Locate the cell with the specified text and output its (X, Y) center coordinate. 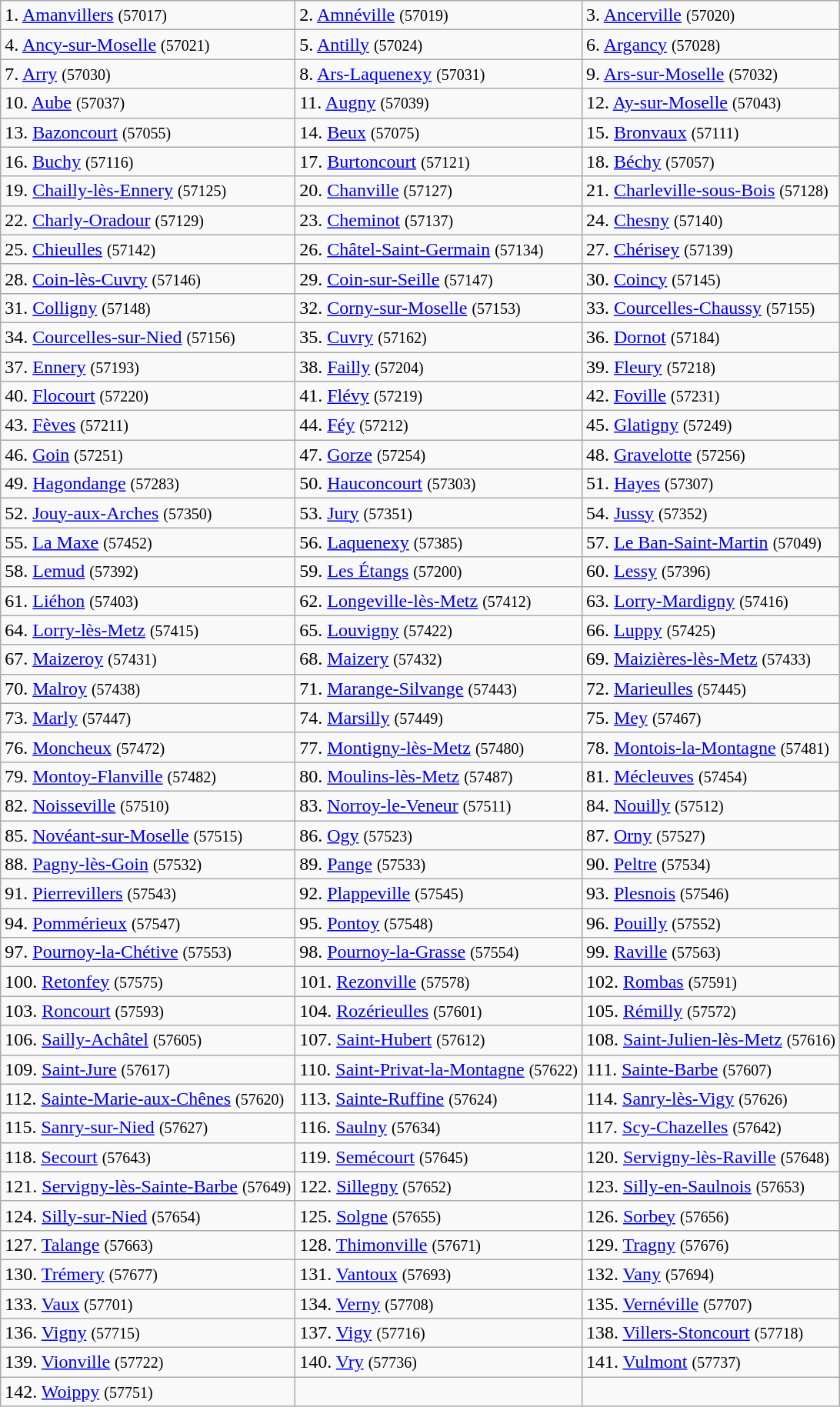
139. Vionville (57722) (148, 1362)
25. Chieulles (57142) (148, 249)
50. Hauconcourt (57303) (438, 484)
64. Lorry-lès-Metz (57415) (148, 630)
11. Augny (57039) (438, 103)
117. Scy-Chazelles (57642) (711, 1128)
58. Lemud (57392) (148, 572)
47. Gorze (57254) (438, 455)
125. Solgne (57655) (438, 1215)
8. Ars-Laquenexy (57031) (438, 74)
22. Charly-Oradour (57129) (148, 220)
61. Liéhon (57403) (148, 601)
140. Vry (57736) (438, 1362)
51. Hayes (57307) (711, 484)
88. Pagny-lès-Goin (57532) (148, 865)
134. Verny (57708) (438, 1304)
46. Goin (57251) (148, 455)
114. Sanry-lès-Vigy (57626) (711, 1099)
87. Orny (57527) (711, 835)
17. Burtoncourt (57121) (438, 162)
69. Maizières-lès-Metz (57433) (711, 659)
21. Charleville-sous-Bois (57128) (711, 191)
132. Vany (57694) (711, 1274)
38. Failly (57204) (438, 367)
53. Jury (57351) (438, 513)
18. Béchy (57057) (711, 162)
24. Chesny (57140) (711, 220)
14. Beux (57075) (438, 132)
63. Lorry-Mardigny (57416) (711, 601)
89. Pange (57533) (438, 865)
76. Moncheux (57472) (148, 747)
27. Chérisey (57139) (711, 249)
59. Les Étangs (57200) (438, 572)
34. Courcelles-sur-Nied (57156) (148, 337)
42. Foville (57231) (711, 396)
41. Flévy (57219) (438, 396)
127. Talange (57663) (148, 1245)
94. Pommérieux (57547) (148, 923)
5. Antilly (57024) (438, 45)
115. Sanry-sur-Nied (57627) (148, 1128)
80. Moulins-lès-Metz (57487) (438, 776)
81. Mécleuves (57454) (711, 776)
97. Pournoy-la-Chétive (57553) (148, 952)
67. Maizeroy (57431) (148, 659)
123. Silly-en-Saulnois (57653) (711, 1186)
108. Saint-Julien-lès-Metz (57616) (711, 1040)
133. Vaux (57701) (148, 1304)
129. Tragny (57676) (711, 1245)
116. Saulny (57634) (438, 1128)
84. Nouilly (57512) (711, 805)
32. Corny-sur-Moselle (57153) (438, 308)
96. Pouilly (57552) (711, 923)
28. Coin-lès-Cuvry (57146) (148, 278)
103. Roncourt (57593) (148, 1011)
60. Lessy (57396) (711, 572)
23. Cheminot (57137) (438, 220)
118. Secourt (57643) (148, 1157)
100. Retonfey (57575) (148, 982)
72. Marieulles (57445) (711, 688)
138. Villers-Stoncourt (57718) (711, 1333)
83. Norroy-le-Veneur (57511) (438, 805)
7. Arry (57030) (148, 74)
85. Novéant-sur-Moselle (57515) (148, 835)
131. Vantoux (57693) (438, 1274)
126. Sorbey (57656) (711, 1215)
79. Montoy-Flanville (57482) (148, 776)
16. Buchy (57116) (148, 162)
93. Plesnois (57546) (711, 894)
26. Châtel-Saint-Germain (57134) (438, 249)
52. Jouy-aux-Arches (57350) (148, 513)
130. Trémery (57677) (148, 1274)
66. Luppy (57425) (711, 630)
137. Vigy (57716) (438, 1333)
135. Vernéville (57707) (711, 1304)
91. Pierrevillers (57543) (148, 894)
128. Thimonville (57671) (438, 1245)
2. Amnéville (57019) (438, 15)
107. Saint-Hubert (57612) (438, 1040)
40. Flocourt (57220) (148, 396)
19. Chailly-lès-Ennery (57125) (148, 191)
136. Vigny (57715) (148, 1333)
3. Ancerville (57020) (711, 15)
54. Jussy (57352) (711, 513)
44. Féy (57212) (438, 425)
98. Pournoy-la-Grasse (57554) (438, 952)
70. Malroy (57438) (148, 688)
104. Rozérieulles (57601) (438, 1011)
1. Amanvillers (57017) (148, 15)
35. Cuvry (57162) (438, 337)
15. Bronvaux (57111) (711, 132)
55. La Maxe (57452) (148, 542)
78. Montois-la-Montagne (57481) (711, 747)
99. Raville (57563) (711, 952)
106. Sailly-Achâtel (57605) (148, 1040)
120. Servigny-lès-Raville (57648) (711, 1157)
90. Peltre (57534) (711, 865)
82. Noisseville (57510) (148, 805)
101. Rezonville (57578) (438, 982)
95. Pontoy (57548) (438, 923)
121. Servigny-lès-Sainte-Barbe (57649) (148, 1186)
122. Sillegny (57652) (438, 1186)
102. Rombas (57591) (711, 982)
141. Vulmont (57737) (711, 1362)
142. Woippy (57751) (148, 1392)
73. Marly (57447) (148, 718)
57. Le Ban-Saint-Martin (57049) (711, 542)
92. Plappeville (57545) (438, 894)
4. Ancy-sur-Moselle (57021) (148, 45)
12. Ay-sur-Moselle (57043) (711, 103)
124. Silly-sur-Nied (57654) (148, 1215)
49. Hagondange (57283) (148, 484)
68. Maizery (57432) (438, 659)
45. Glatigny (57249) (711, 425)
30. Coincy (57145) (711, 278)
48. Gravelotte (57256) (711, 455)
110. Saint-Privat-la-Montagne (57622) (438, 1069)
75. Mey (57467) (711, 718)
37. Ennery (57193) (148, 367)
20. Chanville (57127) (438, 191)
111. Sainte-Barbe (57607) (711, 1069)
31. Colligny (57148) (148, 308)
65. Louvigny (57422) (438, 630)
74. Marsilly (57449) (438, 718)
13. Bazoncourt (57055) (148, 132)
119. Semécourt (57645) (438, 1157)
10. Aube (57037) (148, 103)
86. Ogy (57523) (438, 835)
109. Saint-Jure (57617) (148, 1069)
105. Rémilly (57572) (711, 1011)
71. Marange-Silvange (57443) (438, 688)
29. Coin-sur-Seille (57147) (438, 278)
36. Dornot (57184) (711, 337)
43. Fèves (57211) (148, 425)
6. Argancy (57028) (711, 45)
33. Courcelles-Chaussy (57155) (711, 308)
113. Sainte-Ruffine (57624) (438, 1099)
9. Ars-sur-Moselle (57032) (711, 74)
56. Laquenexy (57385) (438, 542)
62. Longeville-lès-Metz (57412) (438, 601)
112. Sainte-Marie-aux-Chênes (57620) (148, 1099)
39. Fleury (57218) (711, 367)
77. Montigny-lès-Metz (57480) (438, 747)
